Identify which cell holds the provided text, then report its (X, Y) central coordinate. 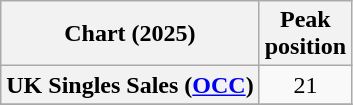
UK Singles Sales (OCC) (130, 85)
21 (305, 85)
Chart (2025) (130, 34)
Peakposition (305, 34)
